Return the [x, y] coordinate for the center point of the cell that contains the specified text.  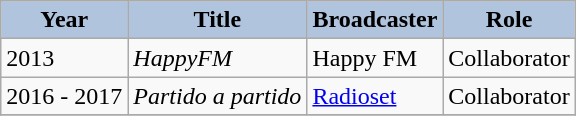
2013 [64, 58]
Partido a partido [218, 96]
Radioset [375, 96]
2016 - 2017 [64, 96]
Happy FM [375, 58]
Title [218, 20]
Broadcaster [375, 20]
HappyFM [218, 58]
Year [64, 20]
Role [509, 20]
